For the text-containing cell, return its midpoint in [X, Y] coordinate format. 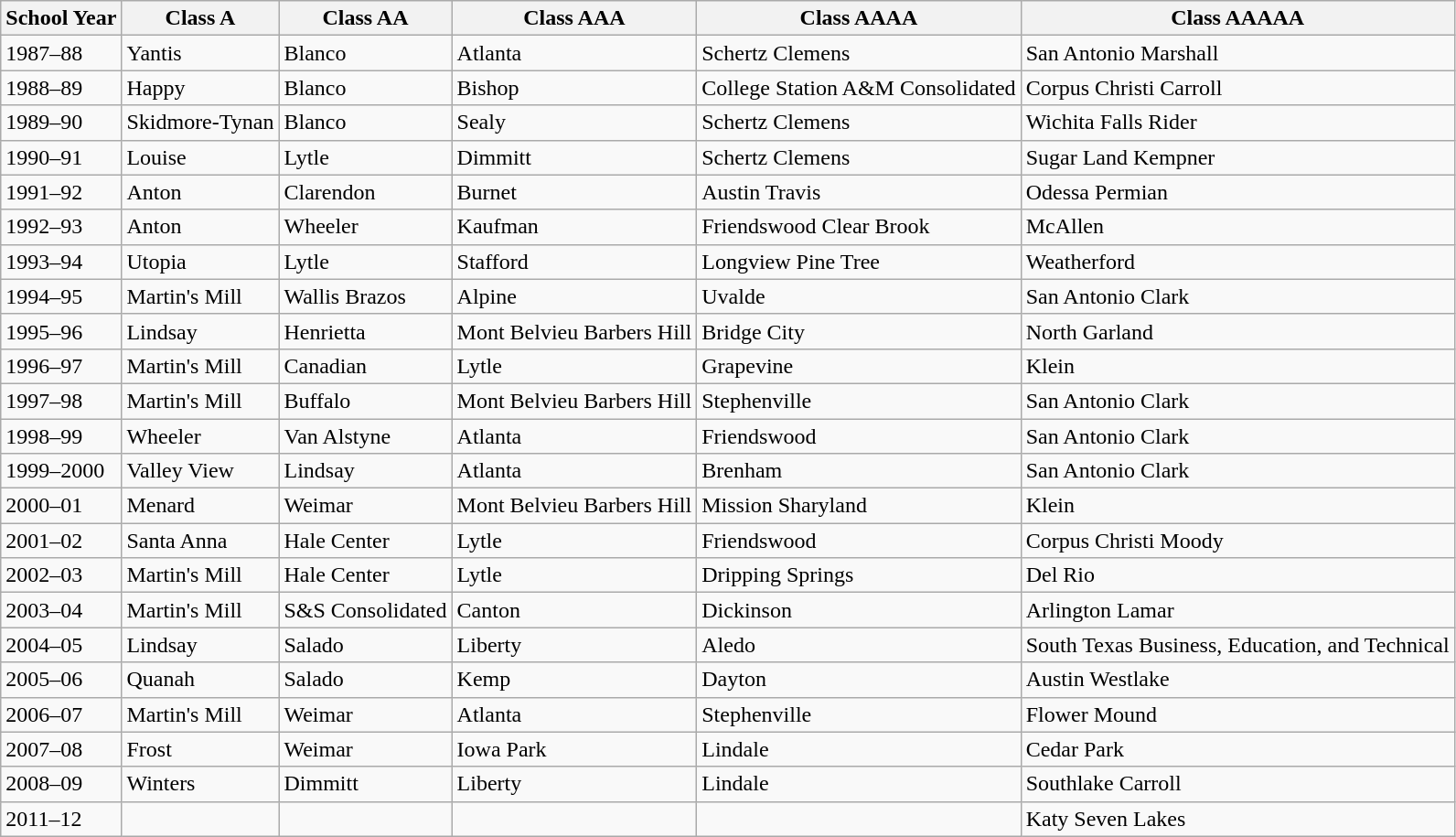
1998–99 [61, 436]
1999–2000 [61, 471]
Canton [574, 610]
Austin Travis [859, 192]
Stafford [574, 262]
1997–98 [61, 401]
1996–97 [61, 366]
Longview Pine Tree [859, 262]
2002–03 [61, 575]
Yantis [200, 53]
1991–92 [61, 192]
Weatherford [1237, 262]
2004–05 [61, 645]
Frost [200, 749]
Katy Seven Lakes [1237, 819]
Menard [200, 506]
Quanah [200, 680]
San Antonio Marshall [1237, 53]
1992–93 [61, 227]
2006–07 [61, 714]
Arlington Lamar [1237, 610]
Dayton [859, 680]
Grapevine [859, 366]
Van Alstyne [366, 436]
Flower Mound [1237, 714]
Skidmore-Tynan [200, 123]
Class AA [366, 18]
School Year [61, 18]
Happy [200, 88]
1993–94 [61, 262]
Louise [200, 157]
Clarendon [366, 192]
Corpus Christi Moody [1237, 541]
Class AAAAA [1237, 18]
Uvalde [859, 296]
2008–09 [61, 784]
Henrietta [366, 331]
Cedar Park [1237, 749]
Dripping Springs [859, 575]
Del Rio [1237, 575]
Kemp [574, 680]
Odessa Permian [1237, 192]
Class AAAA [859, 18]
Santa Anna [200, 541]
1995–96 [61, 331]
Mission Sharyland [859, 506]
2003–04 [61, 610]
1988–89 [61, 88]
1987–88 [61, 53]
Alpine [574, 296]
1994–95 [61, 296]
Austin Westlake [1237, 680]
Class AAA [574, 18]
South Texas Business, Education, and Technical [1237, 645]
2005–06 [61, 680]
North Garland [1237, 331]
Brenham [859, 471]
Sealy [574, 123]
Canadian [366, 366]
Wichita Falls Rider [1237, 123]
2007–08 [61, 749]
Class A [200, 18]
College Station A&M Consolidated [859, 88]
Utopia [200, 262]
Southlake Carroll [1237, 784]
McAllen [1237, 227]
Winters [200, 784]
Valley View [200, 471]
2011–12 [61, 819]
Buffalo [366, 401]
S&S Consolidated [366, 610]
Sugar Land Kempner [1237, 157]
Wallis Brazos [366, 296]
Burnet [574, 192]
Aledo [859, 645]
Iowa Park [574, 749]
1990–91 [61, 157]
Kaufman [574, 227]
Bishop [574, 88]
Bridge City [859, 331]
Friendswood Clear Brook [859, 227]
2000–01 [61, 506]
2001–02 [61, 541]
1989–90 [61, 123]
Dickinson [859, 610]
Corpus Christi Carroll [1237, 88]
